Return (X, Y) of the center of cell containing provided text 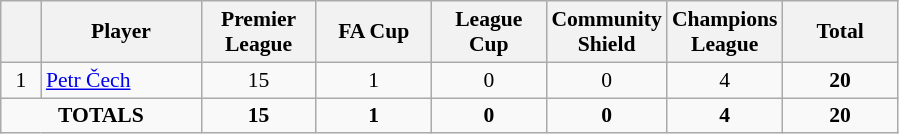
Community Shield (606, 32)
TOTALS (101, 116)
Premier League (258, 32)
FA Cup (374, 32)
Champions League (725, 32)
League Cup (488, 32)
Petr Čech (121, 80)
Total (840, 32)
Player (121, 32)
